Extract the (X, Y) coordinate from the center of the cell holding the provided text.  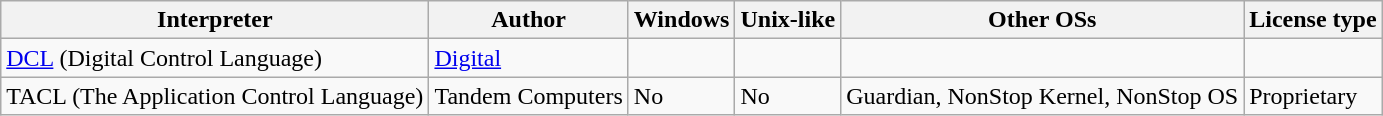
Windows (682, 20)
Unix-like (788, 20)
Other OSs (1042, 20)
Guardian, NonStop Kernel, NonStop OS (1042, 96)
License type (1313, 20)
Author (528, 20)
TACL (The Application Control Language) (215, 96)
Digital (528, 58)
DCL (Digital Control Language) (215, 58)
Interpreter (215, 20)
Proprietary (1313, 96)
Tandem Computers (528, 96)
